Find where the given text appears and provide that cell's center as [X, Y] coordinate. 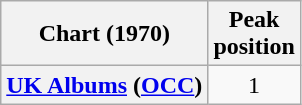
1 [254, 85]
Peakposition [254, 34]
Chart (1970) [104, 34]
UK Albums (OCC) [104, 85]
